Provide the (X, Y) coordinate of the cell's center where the given text is located.  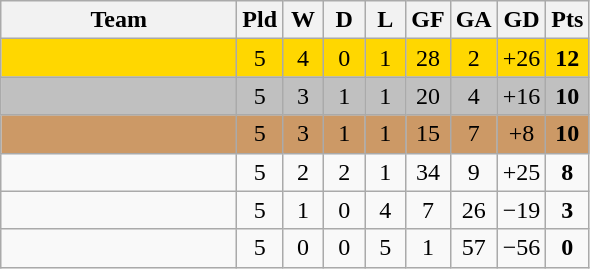
Team (119, 20)
Pts (568, 20)
L (386, 20)
15 (428, 134)
8 (568, 172)
GF (428, 20)
9 (474, 172)
D (344, 20)
12 (568, 58)
+16 (522, 96)
28 (428, 58)
−56 (522, 248)
57 (474, 248)
26 (474, 210)
Pld (260, 20)
+25 (522, 172)
GD (522, 20)
34 (428, 172)
+26 (522, 58)
20 (428, 96)
−19 (522, 210)
W (304, 20)
GA (474, 20)
+8 (522, 134)
